Capture the cell that displays the provided text and extract its (X, Y) central coordinate. 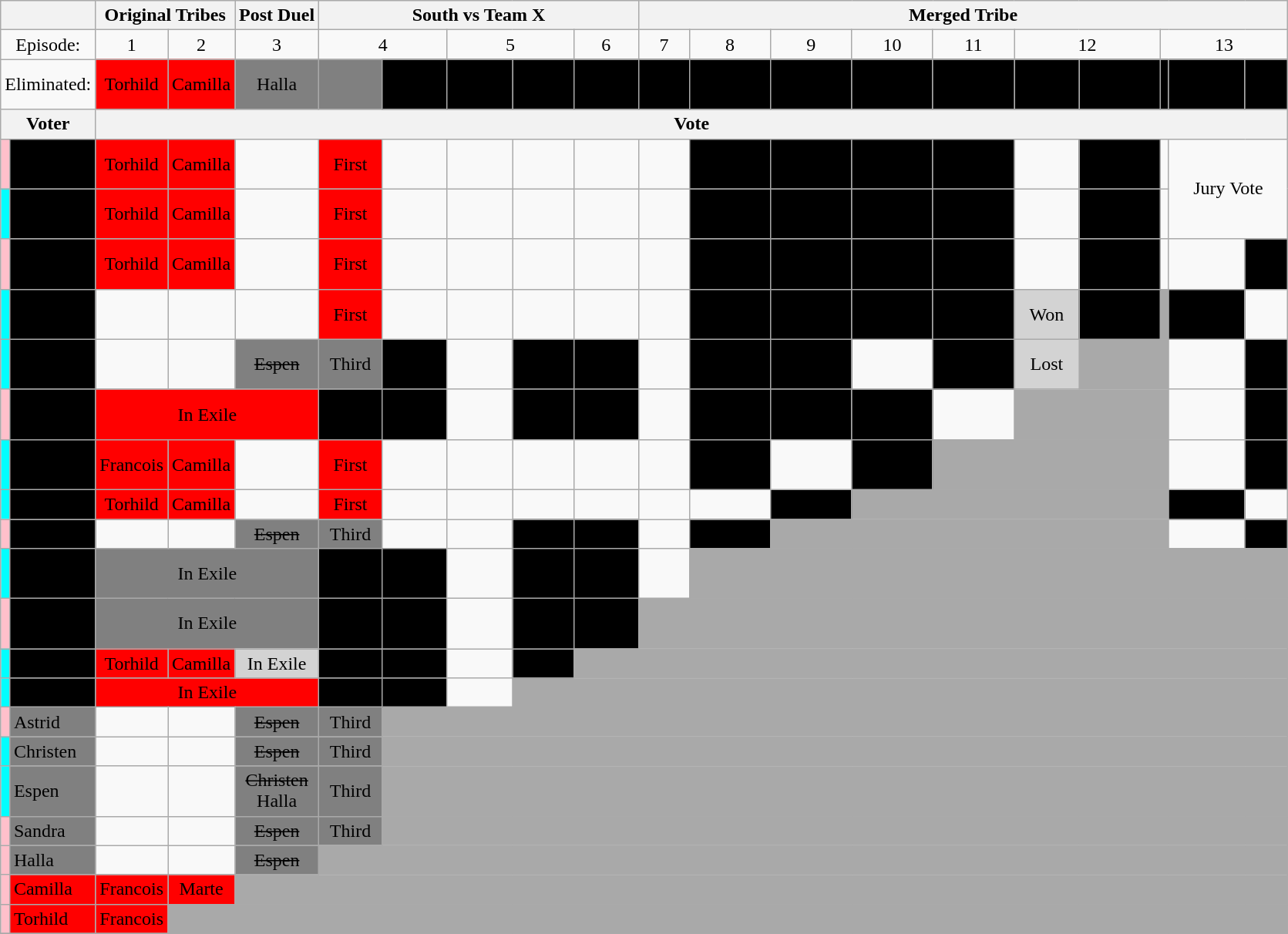
Lina? (893, 264)
8 (729, 45)
MaritaPeder (606, 415)
13 (1224, 45)
South vs Team X (479, 15)
Eliminated: (48, 85)
5 (510, 45)
SeverinSeverin (893, 415)
LinaMarte (893, 314)
?? (893, 464)
MarteMarte (1119, 314)
6 (606, 45)
10 (893, 45)
Post Duel (277, 15)
9 (811, 45)
Pål, (893, 85)
Kristoffer? (893, 214)
12 (1088, 45)
SeverinPeder (606, 624)
Won (1047, 314)
4 (383, 45)
Merged Tribe (963, 15)
SeverinMarita (606, 573)
Original Tribes (165, 15)
Episode: (48, 45)
Astrid (52, 722)
7 (664, 45)
Voter (48, 124)
Vote (692, 124)
IrisMarita (606, 364)
3 (277, 45)
Pål (52, 464)
11 (974, 45)
Sandra (52, 831)
Marte? (893, 163)
Christen (52, 751)
1 (132, 45)
Jury Vote (1228, 189)
2 (202, 45)
Lost (1047, 364)
ChristenHalla (277, 791)
